Determine the (x, y) coordinate at the center of the cell enclosing the given text.  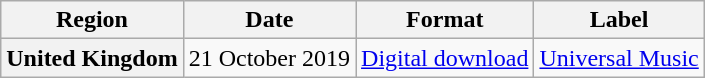
Format (445, 20)
United Kingdom (92, 58)
Digital download (445, 58)
Universal Music (619, 58)
Label (619, 20)
Region (92, 20)
Date (269, 20)
21 October 2019 (269, 58)
